Return (X, Y) of the center of cell containing provided text 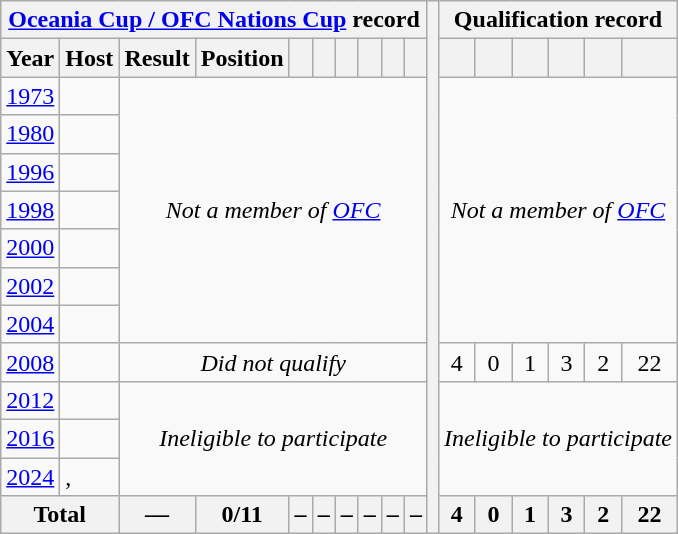
2000 (30, 248)
2002 (30, 286)
Result (157, 58)
Qualification record (558, 20)
2016 (30, 438)
Position (242, 58)
2024 (30, 477)
0/11 (242, 515)
Total (60, 515)
, (90, 477)
Did not qualify (274, 362)
— (157, 515)
Year (30, 58)
2004 (30, 324)
Host (90, 58)
1998 (30, 210)
1980 (30, 134)
1996 (30, 172)
1973 (30, 96)
2008 (30, 362)
2012 (30, 400)
Oceania Cup / OFC Nations Cup record (214, 20)
